Return [X, Y] of the center of cell containing provided text 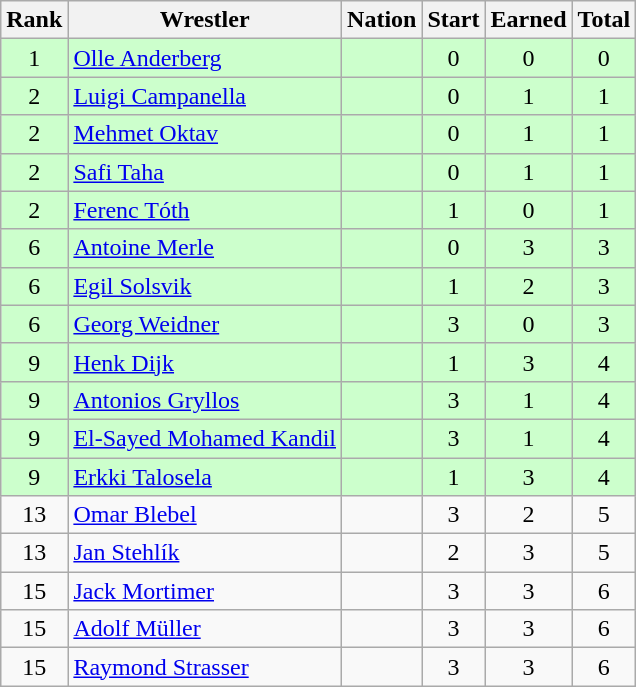
Erkki Talosela [205, 477]
Mehmet Oktav [205, 134]
Adolf Müller [205, 629]
Georg Weidner [205, 324]
Olle Anderberg [205, 58]
Safi Taha [205, 172]
Wrestler [205, 20]
Earned [528, 20]
El-Sayed Mohamed Kandil [205, 438]
Ferenc Tóth [205, 210]
Luigi Campanella [205, 96]
Antoine Merle [205, 248]
Jan Stehlík [205, 553]
Start [454, 20]
Raymond Strasser [205, 667]
Jack Mortimer [205, 591]
Rank [34, 20]
Egil Solsvik [205, 286]
Total [604, 20]
Henk Dijk [205, 362]
Nation [382, 20]
Antonios Gryllos [205, 400]
Omar Blebel [205, 515]
